Locate the cell with the specified text and output its [X, Y] center coordinate. 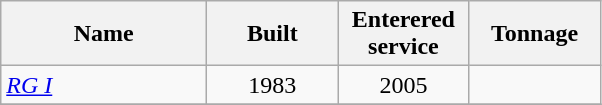
2005 [404, 85]
Tonnage [534, 34]
Built [272, 34]
1983 [272, 85]
Name [104, 34]
Enterered service [404, 34]
RG I [104, 85]
